Determine the (X, Y) coordinate at the center of the cell enclosing the given text.  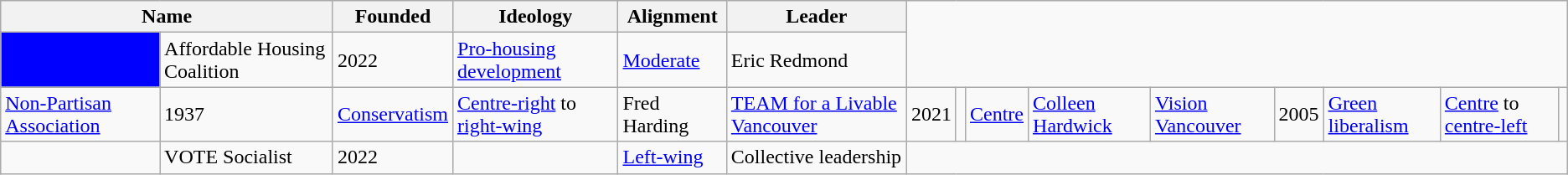
Centre-right to right-wing (536, 114)
Alignment (672, 17)
Affordable Housing Coalition (246, 60)
Left-wing (672, 157)
VOTE Socialist (246, 157)
Name (168, 17)
Colleen Hardwick (1090, 114)
Founded (392, 17)
Non-Partisan Association (80, 114)
Centre to centre-left (1499, 114)
Green liberalism (1382, 114)
Eric Redmond (816, 60)
2021 (931, 114)
Ideology (536, 17)
Leader (816, 17)
Vision Vancouver (1212, 114)
Fred Harding (672, 114)
Conservatism (392, 114)
Centre (997, 114)
2005 (1298, 114)
Collective leadership (816, 157)
TEAM for a Livable Vancouver (816, 114)
Moderate (672, 60)
Pro-housing development (536, 60)
1937 (246, 114)
